From the cell containing the given text, extract its center point as (X, Y) coordinate. 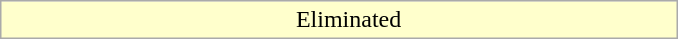
Eliminated (339, 20)
